Return the [X, Y] coordinate for the center point of the cell that contains the specified text.  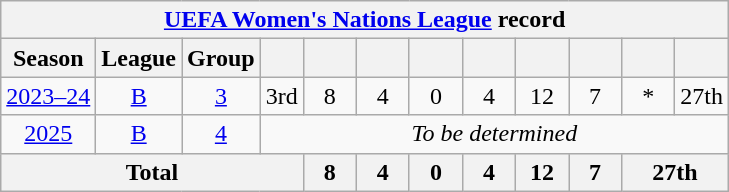
2025 [48, 134]
3rd [282, 96]
To be determined [494, 134]
* [648, 96]
Group [222, 58]
Total [152, 172]
League [139, 58]
UEFA Women's Nations League record [365, 20]
2023–24 [48, 96]
Season [48, 58]
3 [222, 96]
